Return the [X, Y] coordinate for the center point of the cell that contains the specified text.  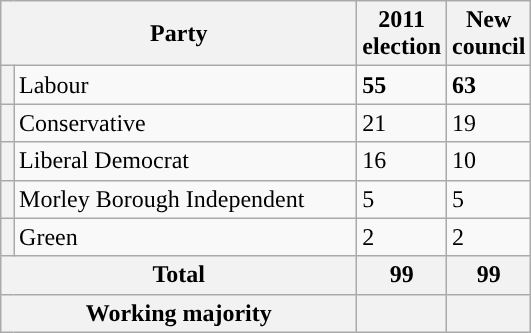
16 [402, 161]
Liberal Democrat [186, 161]
Total [179, 275]
63 [489, 85]
Labour [186, 85]
55 [402, 85]
New council [489, 34]
Conservative [186, 123]
10 [489, 161]
Party [179, 34]
Green [186, 237]
19 [489, 123]
21 [402, 123]
Morley Borough Independent [186, 199]
Working majority [179, 313]
2011 election [402, 34]
